Extract the (X, Y) coordinate from the center of the cell holding the provided text.  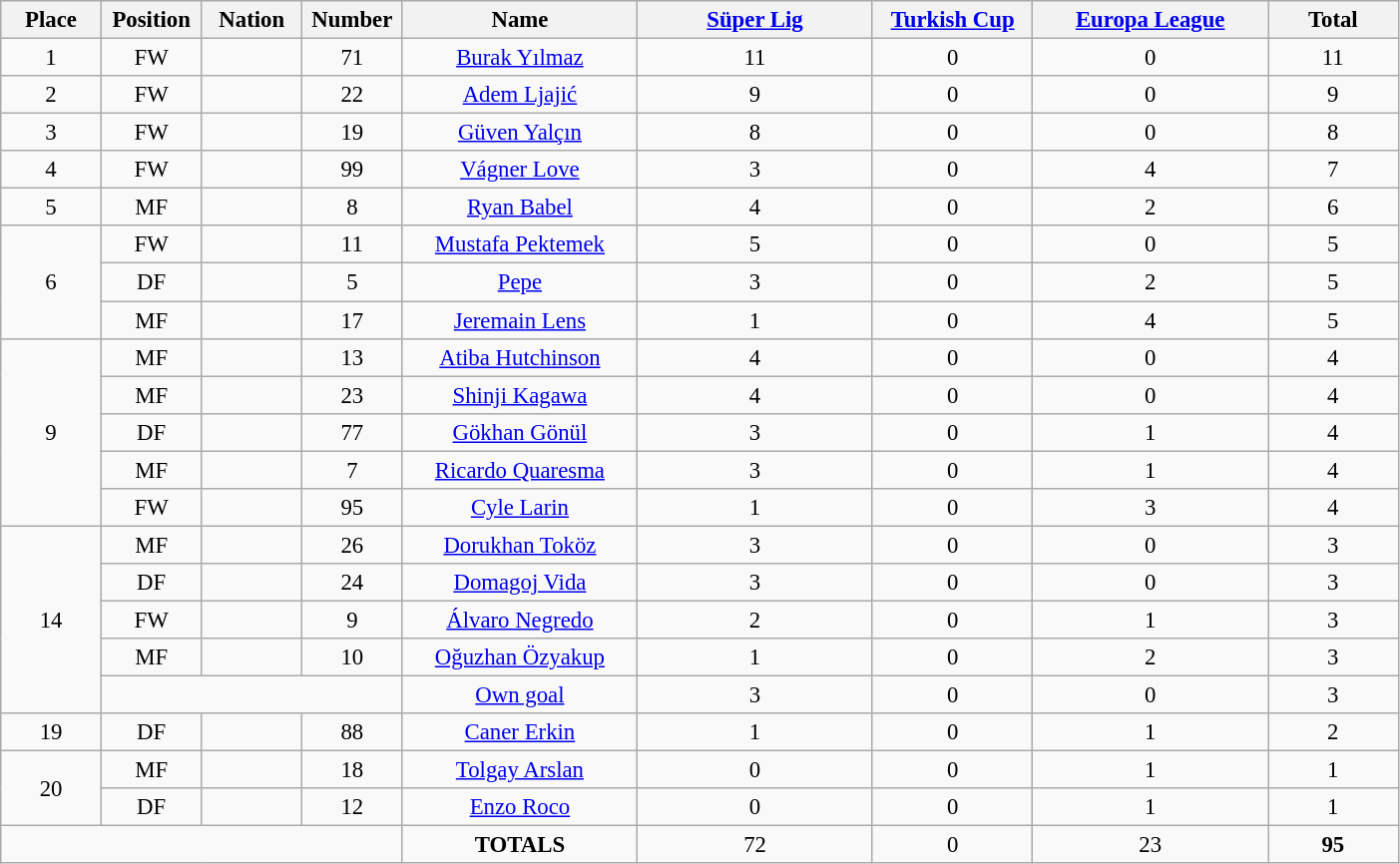
Own goal (520, 695)
Place (52, 20)
Ricardo Quaresma (520, 470)
20 (52, 788)
Dorukhan Toköz (520, 545)
TOTALS (520, 845)
Mustafa Pektemek (520, 244)
Europa League (1151, 20)
Ryan Babel (520, 208)
Álvaro Negredo (520, 620)
Atiba Hutchinson (520, 357)
Adem Ljajić (520, 95)
Oğuzhan Özyakup (520, 657)
Nation (251, 20)
Süper Lig (755, 20)
10 (353, 657)
Shinji Kagawa (520, 395)
88 (353, 732)
Güven Yalçın (520, 133)
14 (52, 620)
72 (755, 845)
18 (353, 770)
Number (353, 20)
Burak Yılmaz (520, 58)
Domagoj Vida (520, 583)
Total (1333, 20)
12 (353, 807)
24 (353, 583)
99 (353, 170)
26 (353, 545)
77 (353, 432)
Jeremain Lens (520, 320)
Enzo Roco (520, 807)
71 (353, 58)
Cyle Larin (520, 508)
Tolgay Arslan (520, 770)
Vágner Love (520, 170)
Name (520, 20)
22 (353, 95)
Gökhan Gönül (520, 432)
13 (353, 357)
Pepe (520, 282)
Position (152, 20)
Caner Erkin (520, 732)
17 (353, 320)
Turkish Cup (952, 20)
